Detect which cell encompasses the target text, then output its (x, y) center coordinate. 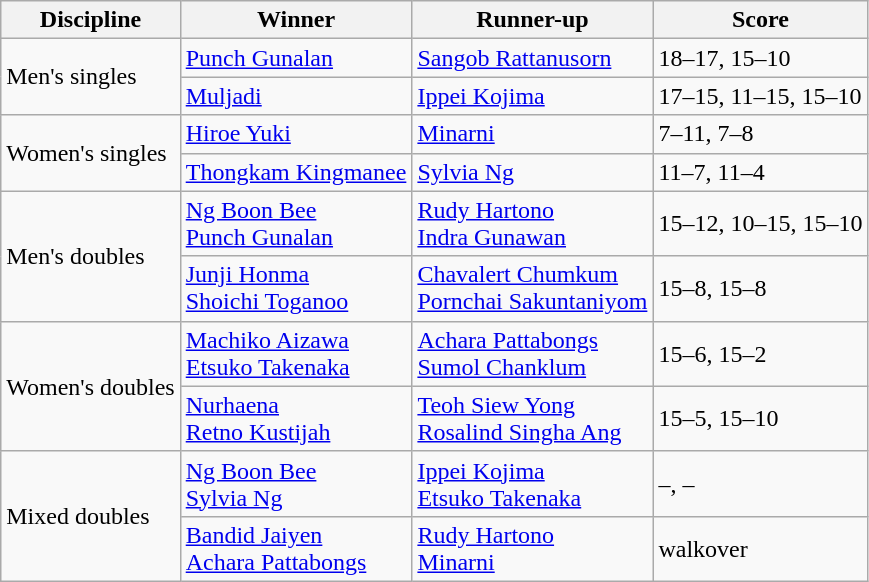
Bandid Jaiyen Achara Pattabongs (296, 548)
Rudy Hartono Indra Gunawan (532, 224)
Achara Pattabongs Sumol Chanklum (532, 354)
Junji Honma Shoichi Toganoo (296, 288)
Chavalert Chumkum Pornchai Sakuntaniyom (532, 288)
Ng Boon Bee Punch Gunalan (296, 224)
11–7, 11–4 (760, 172)
Winner (296, 20)
Men's singles (90, 77)
Thongkam Kingmanee (296, 172)
–, – (760, 484)
Score (760, 20)
Muljadi (296, 96)
walkover (760, 548)
Ippei Kojima Etsuko Takenaka (532, 484)
Teoh Siew Yong Rosalind Singha Ang (532, 418)
15–5, 15–10 (760, 418)
Sylvia Ng (532, 172)
18–17, 15–10 (760, 58)
Minarni (532, 134)
Rudy Hartono Minarni (532, 548)
Ng Boon Bee Sylvia Ng (296, 484)
Runner-up (532, 20)
Machiko Aizawa Etsuko Takenaka (296, 354)
Punch Gunalan (296, 58)
Nurhaena Retno Kustijah (296, 418)
Discipline (90, 20)
Mixed doubles (90, 516)
15–12, 10–15, 15–10 (760, 224)
Men's doubles (90, 256)
Sangob Rattanusorn (532, 58)
Women's singles (90, 153)
15–6, 15–2 (760, 354)
Ippei Kojima (532, 96)
7–11, 7–8 (760, 134)
15–8, 15–8 (760, 288)
17–15, 11–15, 15–10 (760, 96)
Hiroe Yuki (296, 134)
Women's doubles (90, 386)
